Locate the cell with the specified text and output its [X, Y] center coordinate. 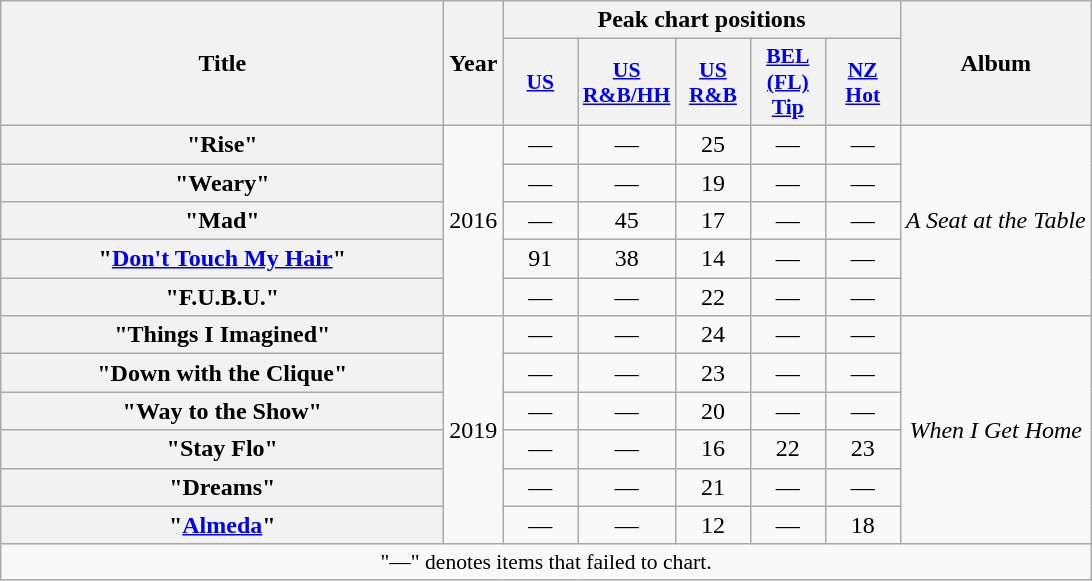
16 [712, 449]
"Stay Flo" [222, 449]
US [540, 82]
"Dreams" [222, 487]
"Almeda" [222, 525]
"Way to the Show" [222, 411]
"Down with the Clique" [222, 373]
"Rise" [222, 144]
Album [996, 64]
"Don't Touch My Hair" [222, 259]
Peak chart positions [702, 20]
45 [627, 221]
12 [712, 525]
"Things I Imagined" [222, 335]
Year [474, 64]
25 [712, 144]
19 [712, 183]
"—" denotes items that failed to chart. [546, 562]
US R&B/HH [627, 82]
24 [712, 335]
US R&B [712, 82]
"F.U.B.U." [222, 297]
"Weary" [222, 183]
A Seat at the Table [996, 220]
Title [222, 64]
18 [862, 525]
38 [627, 259]
20 [712, 411]
2019 [474, 430]
When I Get Home [996, 430]
2016 [474, 220]
17 [712, 221]
21 [712, 487]
BEL(FL)Tip [788, 82]
91 [540, 259]
NZHot [862, 82]
"Mad" [222, 221]
14 [712, 259]
